Scan for the cell matching the given text and deliver its [x, y] coordinate at center. 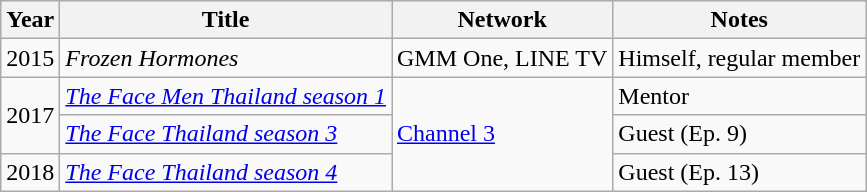
Notes [740, 20]
Channel 3 [502, 134]
Year [30, 20]
The Face Men Thailand season 1 [226, 96]
2018 [30, 172]
The Face Thailand season 3 [226, 134]
2017 [30, 115]
Guest (Ep. 13) [740, 172]
2015 [30, 58]
GMM One, LINE TV [502, 58]
Title [226, 20]
Network [502, 20]
Himself, regular member [740, 58]
Mentor [740, 96]
Guest (Ep. 9) [740, 134]
Frozen Hormones [226, 58]
The Face Thailand season 4 [226, 172]
